Identify which cell holds the provided text, then report its [X, Y] central coordinate. 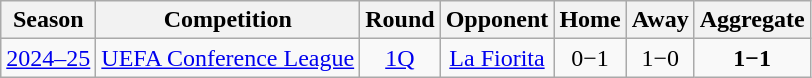
1−1 [752, 58]
UEFA Conference League [228, 58]
2024–25 [48, 58]
Away [660, 20]
Round [400, 20]
Opponent [497, 20]
1Q [400, 58]
Competition [228, 20]
0−1 [590, 58]
Season [48, 20]
Home [590, 20]
Aggregate [752, 20]
1−0 [660, 58]
La Fiorita [497, 58]
